Locate the cell with the specified text and output its (X, Y) center coordinate. 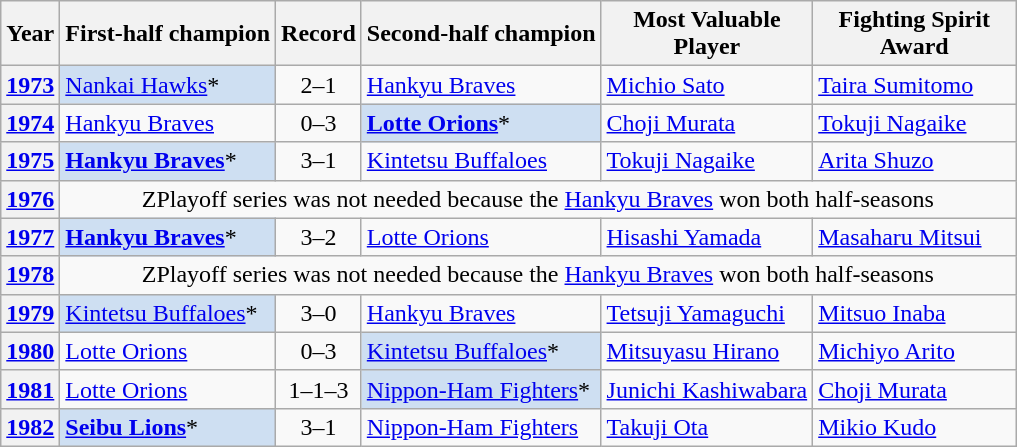
1977 (30, 237)
Michiyo Arito (914, 351)
3–0 (319, 313)
Tetsuji Yamaguchi (707, 313)
1–1–3 (319, 389)
Second-half champion (481, 34)
Mitsuo Inaba (914, 313)
1975 (30, 161)
Lotte Orions* (481, 123)
Junichi Kashiwabara (707, 389)
3–2 (319, 237)
1982 (30, 427)
1980 (30, 351)
Nankai Hawks* (168, 85)
Hisashi Yamada (707, 237)
Kintetsu Buffaloes (481, 161)
Mitsuyasu Hirano (707, 351)
Nippon-Ham Fighters (481, 427)
Seibu Lions* (168, 427)
Michio Sato (707, 85)
Record (319, 34)
2–1 (319, 85)
1976 (30, 199)
Takuji Ota (707, 427)
1973 (30, 85)
Most Valuable Player (707, 34)
Arita Shuzo (914, 161)
1981 (30, 389)
First-half champion (168, 34)
Fighting Spirit Award (914, 34)
1979 (30, 313)
1974 (30, 123)
1978 (30, 275)
Masaharu Mitsui (914, 237)
Mikio Kudo (914, 427)
Nippon-Ham Fighters* (481, 389)
Taira Sumitomo (914, 85)
Year (30, 34)
